Search for the cell housing the specified text and yield its [X, Y] center coordinate. 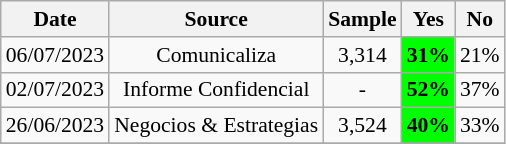
Source [216, 19]
37% [480, 90]
Sample [362, 19]
21% [480, 55]
Date [55, 19]
52% [428, 90]
31% [428, 55]
06/07/2023 [55, 55]
02/07/2023 [55, 90]
Informe Confidencial [216, 90]
26/06/2023 [55, 126]
33% [480, 126]
Comunicaliza [216, 55]
Negocios & Estrategias [216, 126]
Yes [428, 19]
No [480, 19]
3,314 [362, 55]
- [362, 90]
3,524 [362, 126]
40% [428, 126]
